Pinpoint the cell where the given text exists, returning its (x, y) midpoint coordinate. 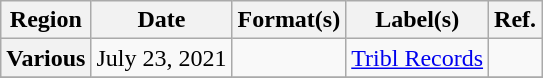
Label(s) (418, 20)
Various (46, 58)
Ref. (516, 20)
July 23, 2021 (162, 58)
Date (162, 20)
Region (46, 20)
Format(s) (289, 20)
Tribl Records (418, 58)
